Provide the (X, Y) coordinate of the cell's center where the given text is located.  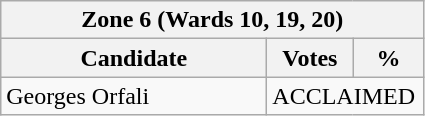
Votes (310, 58)
Zone 6 (Wards 10, 19, 20) (212, 20)
Candidate (134, 58)
Georges Orfali (134, 96)
ACCLAIMED (346, 96)
% (388, 58)
